For the text-containing cell, return its midpoint in (x, y) coordinate format. 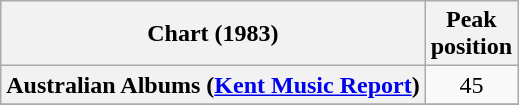
45 (471, 85)
Peak position (471, 34)
Australian Albums (Kent Music Report) (213, 85)
Chart (1983) (213, 34)
